Search for the cell housing the specified text and yield its (X, Y) center coordinate. 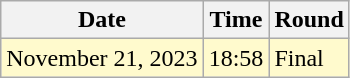
Round (309, 20)
November 21, 2023 (102, 58)
Final (309, 58)
Date (102, 20)
18:58 (236, 58)
Time (236, 20)
